Detect which cell encompasses the target text, then output its (X, Y) center coordinate. 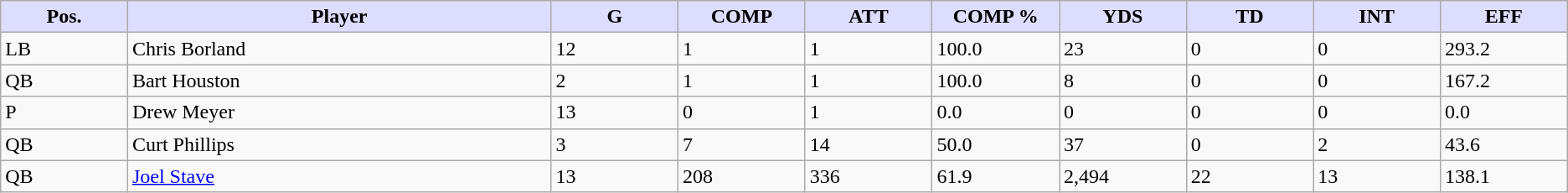
Chris Borland (339, 49)
Joel Stave (339, 176)
8 (1122, 81)
INT (1377, 17)
167.2 (1504, 81)
43.6 (1504, 144)
336 (869, 176)
G (615, 17)
293.2 (1504, 49)
COMP % (996, 17)
Player (339, 17)
2,494 (1122, 176)
YDS (1122, 17)
COMP (742, 17)
Curt Phillips (339, 144)
37 (1122, 144)
ATT (869, 17)
22 (1250, 176)
208 (742, 176)
3 (615, 144)
Pos. (64, 17)
P (64, 112)
138.1 (1504, 176)
EFF (1504, 17)
Drew Meyer (339, 112)
7 (742, 144)
50.0 (996, 144)
12 (615, 49)
23 (1122, 49)
Bart Houston (339, 81)
LB (64, 49)
TD (1250, 17)
14 (869, 144)
61.9 (996, 176)
